Scan for the cell matching the given text and deliver its (X, Y) coordinate at center. 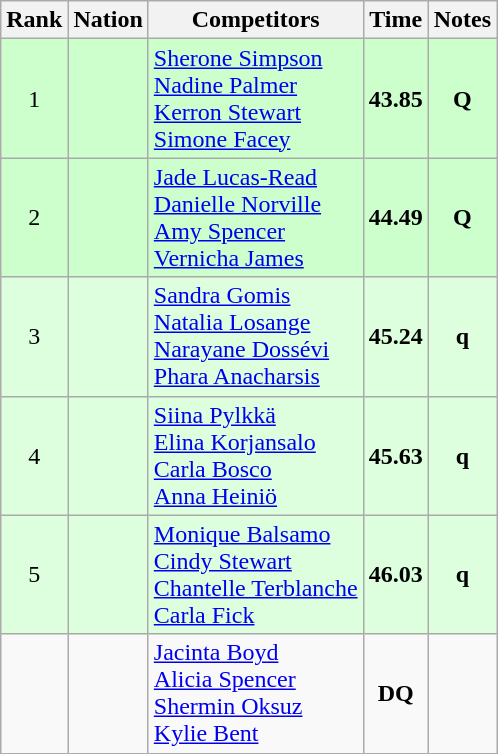
Rank (34, 20)
45.24 (396, 336)
DQ (396, 694)
Time (396, 20)
1 (34, 98)
Nation (108, 20)
44.49 (396, 218)
3 (34, 336)
Siina PylkkäElina KorjansaloCarla BoscoAnna Heiniö (256, 456)
5 (34, 574)
Monique BalsamoCindy StewartChantelle TerblancheCarla Fick (256, 574)
Sherone SimpsonNadine PalmerKerron StewartSimone Facey (256, 98)
45.63 (396, 456)
Competitors (256, 20)
46.03 (396, 574)
Sandra GomisNatalia LosangeNarayane DosséviPhara Anacharsis (256, 336)
4 (34, 456)
43.85 (396, 98)
2 (34, 218)
Jade Lucas-ReadDanielle NorvilleAmy SpencerVernicha James (256, 218)
Notes (462, 20)
Jacinta BoydAlicia SpencerShermin OksuzKylie Bent (256, 694)
